Locate the cell with the specified text and output its (x, y) center coordinate. 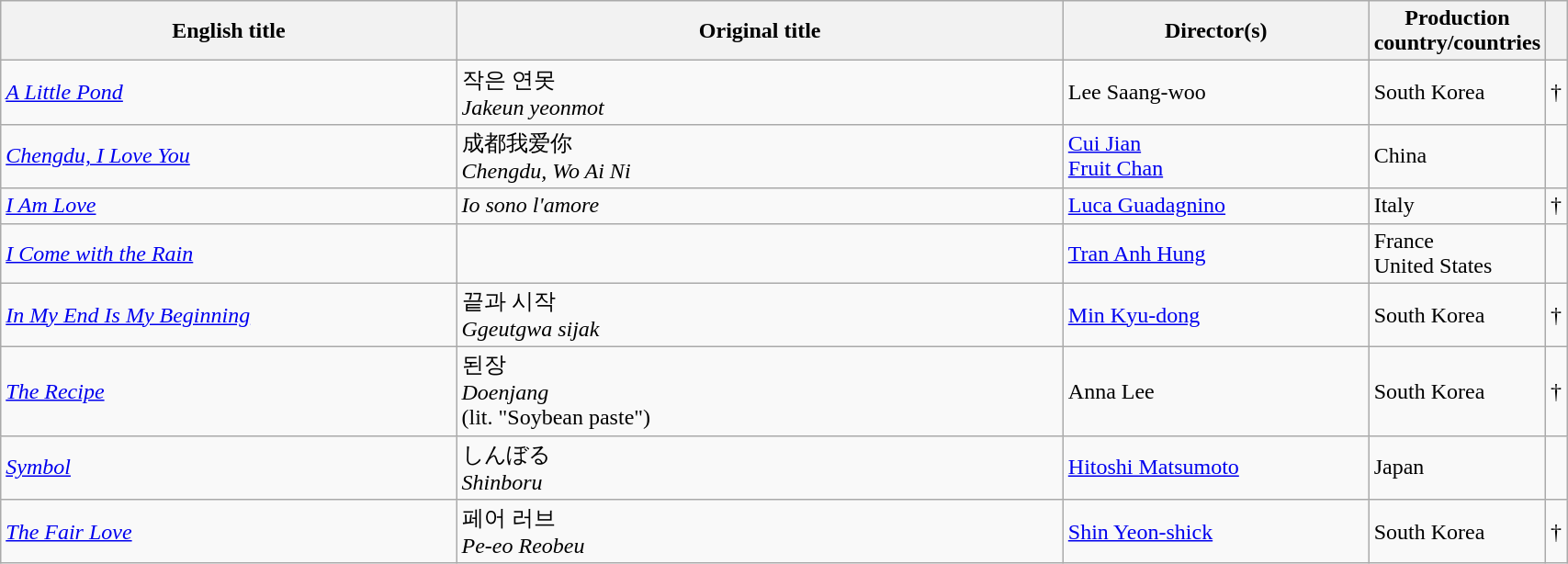
된장Doenjang(lit. "Soybean paste") (760, 391)
成都我爱你Chengdu, Wo Ai Ni (760, 156)
Original title (760, 31)
I Am Love (229, 206)
China (1457, 156)
I Come with the Rain (229, 254)
Italy (1457, 206)
The Recipe (229, 391)
Production country/countries (1457, 31)
In My End Is My Beginning (229, 315)
Cui JianFruit Chan (1216, 156)
A Little Pond (229, 93)
끝과 시작Ggeutgwa sijak (760, 315)
Anna Lee (1216, 391)
Io sono l'amore (760, 206)
Chengdu, I Love You (229, 156)
Japan (1457, 468)
Hitoshi Matsumoto (1216, 468)
Min Kyu-dong (1216, 315)
The Fair Love (229, 532)
Tran Anh Hung (1216, 254)
Shin Yeon-shick (1216, 532)
English title (229, 31)
페어 러브Pe-eo Reobeu (760, 532)
しんぼるShinboru (760, 468)
Director(s) (1216, 31)
Luca Guadagnino (1216, 206)
Symbol (229, 468)
Lee Saang-woo (1216, 93)
FranceUnited States (1457, 254)
작은 연못Jakeun yeonmot (760, 93)
